Identify which cell holds the provided text, then report its [x, y] central coordinate. 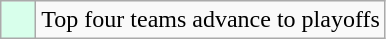
Top four teams advance to playoffs [211, 20]
